Return (x, y) of the center of cell containing provided text 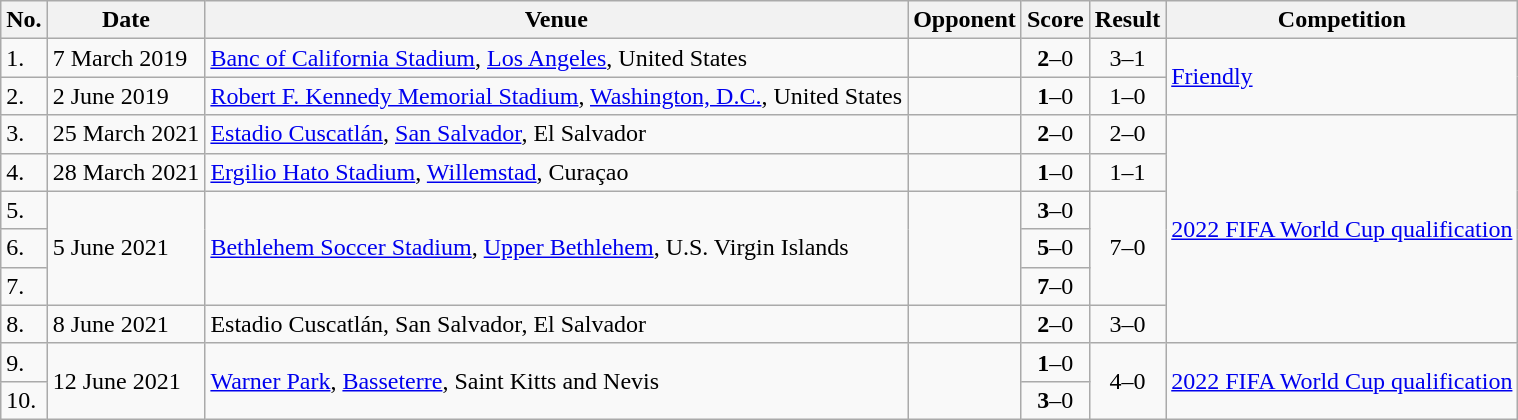
3–1 (1127, 58)
Bethlehem Soccer Stadium, Upper Bethlehem, U.S. Virgin Islands (556, 248)
Venue (556, 20)
Result (1127, 20)
28 March 2021 (126, 172)
6. (24, 248)
1–1 (1127, 172)
Score (1055, 20)
Date (126, 20)
5. (24, 210)
Competition (1342, 20)
No. (24, 20)
Ergilio Hato Stadium, Willemstad, Curaçao (556, 172)
25 March 2021 (126, 134)
9. (24, 362)
Banc of California Stadium, Los Angeles, United States (556, 58)
Robert F. Kennedy Memorial Stadium, Washington, D.C., United States (556, 96)
5 June 2021 (126, 248)
Warner Park, Basseterre, Saint Kitts and Nevis (556, 381)
5–0 (1055, 248)
7 March 2019 (126, 58)
2 June 2019 (126, 96)
1. (24, 58)
10. (24, 400)
4–0 (1127, 381)
Opponent (965, 20)
3. (24, 134)
12 June 2021 (126, 381)
8 June 2021 (126, 324)
4. (24, 172)
2. (24, 96)
Friendly (1342, 77)
7. (24, 286)
8. (24, 324)
